Locate the cell with the specified text and output its [X, Y] center coordinate. 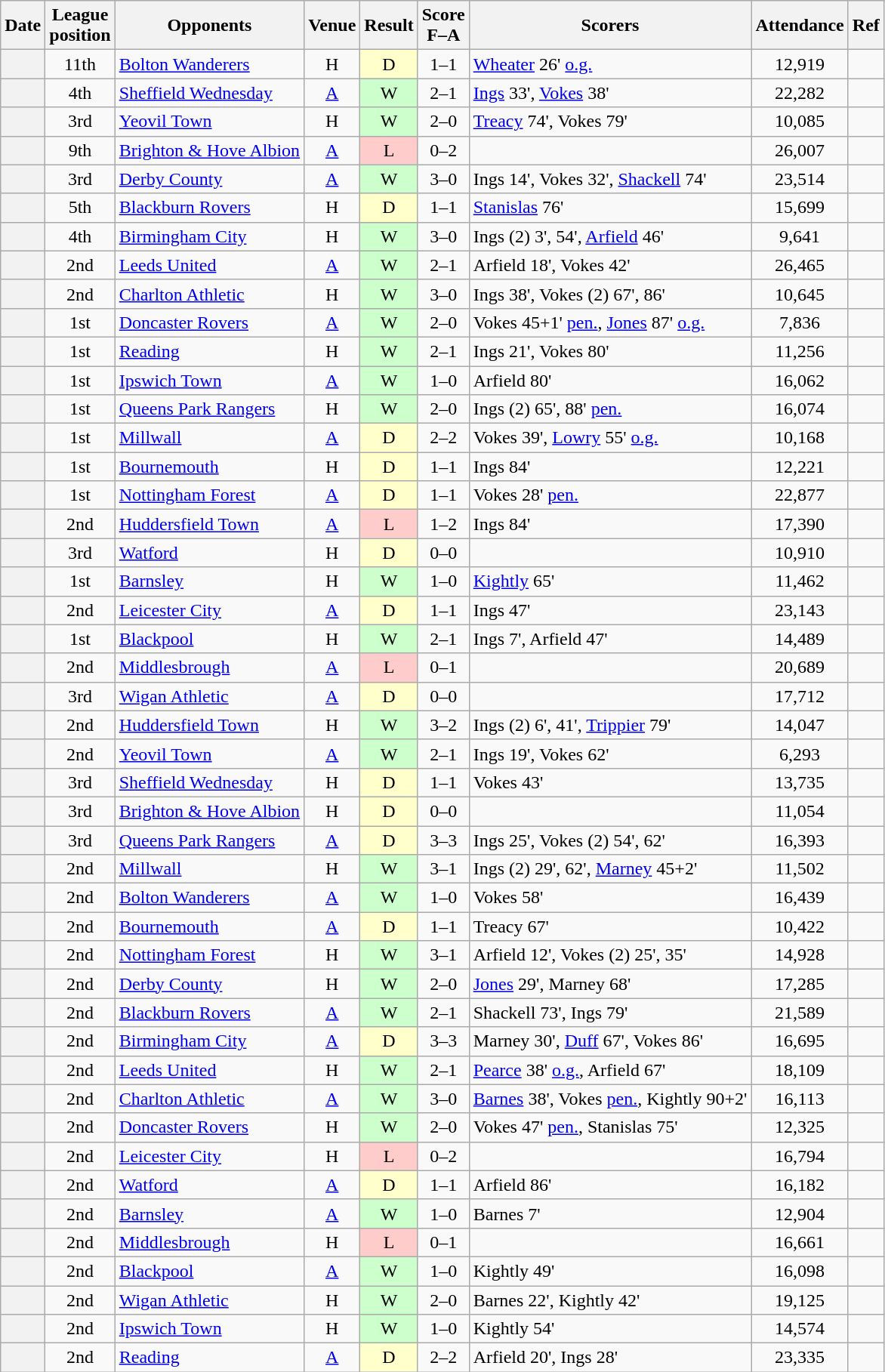
12,919 [800, 64]
20,689 [800, 668]
Kightly 65' [610, 581]
Arfield 18', Vokes 42' [610, 265]
Shackell 73', Ings 79' [610, 1013]
Vokes 45+1' pen., Jones 87' o.g. [610, 322]
14,047 [800, 725]
11,256 [800, 351]
21,589 [800, 1013]
Ings 25', Vokes (2) 54', 62' [610, 840]
Ings 47' [610, 610]
Ings 38', Vokes (2) 67', 86' [610, 294]
26,007 [800, 150]
Ings 14', Vokes 32', Shackell 74' [610, 179]
16,695 [800, 1041]
Vokes 58' [610, 898]
Kightly 49' [610, 1271]
Result [389, 26]
3–2 [443, 725]
22,282 [800, 93]
11,502 [800, 869]
9th [80, 150]
7,836 [800, 322]
23,143 [800, 610]
Scorers [610, 26]
10,085 [800, 122]
Ings 33', Vokes 38' [610, 93]
Ings 7', Arfield 47' [610, 639]
Marney 30', Duff 67', Vokes 86' [610, 1041]
5th [80, 208]
Ings (2) 65', 88' pen. [610, 409]
Ings 21', Vokes 80' [610, 351]
Jones 29', Marney 68' [610, 984]
11th [80, 64]
Stanislas 76' [610, 208]
6,293 [800, 754]
18,109 [800, 1070]
22,877 [800, 495]
11,054 [800, 811]
Vokes 39', Lowry 55' o.g. [610, 438]
16,062 [800, 380]
14,928 [800, 955]
Vokes 47' pen., Stanislas 75' [610, 1127]
23,335 [800, 1358]
Treacy 74', Vokes 79' [610, 122]
Ref [865, 26]
Vokes 43' [610, 782]
16,098 [800, 1271]
16,182 [800, 1185]
16,794 [800, 1156]
16,661 [800, 1242]
16,439 [800, 898]
16,113 [800, 1099]
Kightly 54' [610, 1329]
19,125 [800, 1300]
ScoreF–A [443, 26]
Venue [332, 26]
10,910 [800, 553]
Ings (2) 3', 54', Arfield 46' [610, 236]
9,641 [800, 236]
Arfield 20', Ings 28' [610, 1358]
Barnes 22', Kightly 42' [610, 1300]
Leagueposition [80, 26]
Ings (2) 29', 62', Marney 45+2' [610, 869]
Opponents [209, 26]
1–2 [443, 524]
12,325 [800, 1127]
Treacy 67' [610, 926]
17,712 [800, 696]
14,489 [800, 639]
10,422 [800, 926]
Arfield 86' [610, 1185]
10,645 [800, 294]
17,285 [800, 984]
Ings 19', Vokes 62' [610, 754]
26,465 [800, 265]
Attendance [800, 26]
Ings (2) 6', 41', Trippier 79' [610, 725]
16,074 [800, 409]
Arfield 12', Vokes (2) 25', 35' [610, 955]
16,393 [800, 840]
Barnes 38', Vokes pen., Kightly 90+2' [610, 1099]
Date [23, 26]
Arfield 80' [610, 380]
12,904 [800, 1213]
11,462 [800, 581]
14,574 [800, 1329]
10,168 [800, 438]
12,221 [800, 467]
17,390 [800, 524]
Wheater 26' o.g. [610, 64]
Vokes 28' pen. [610, 495]
15,699 [800, 208]
Pearce 38' o.g., Arfield 67' [610, 1070]
Barnes 7' [610, 1213]
23,514 [800, 179]
13,735 [800, 782]
